Output the (X, Y) coordinate of the center of the cell containing the given text.  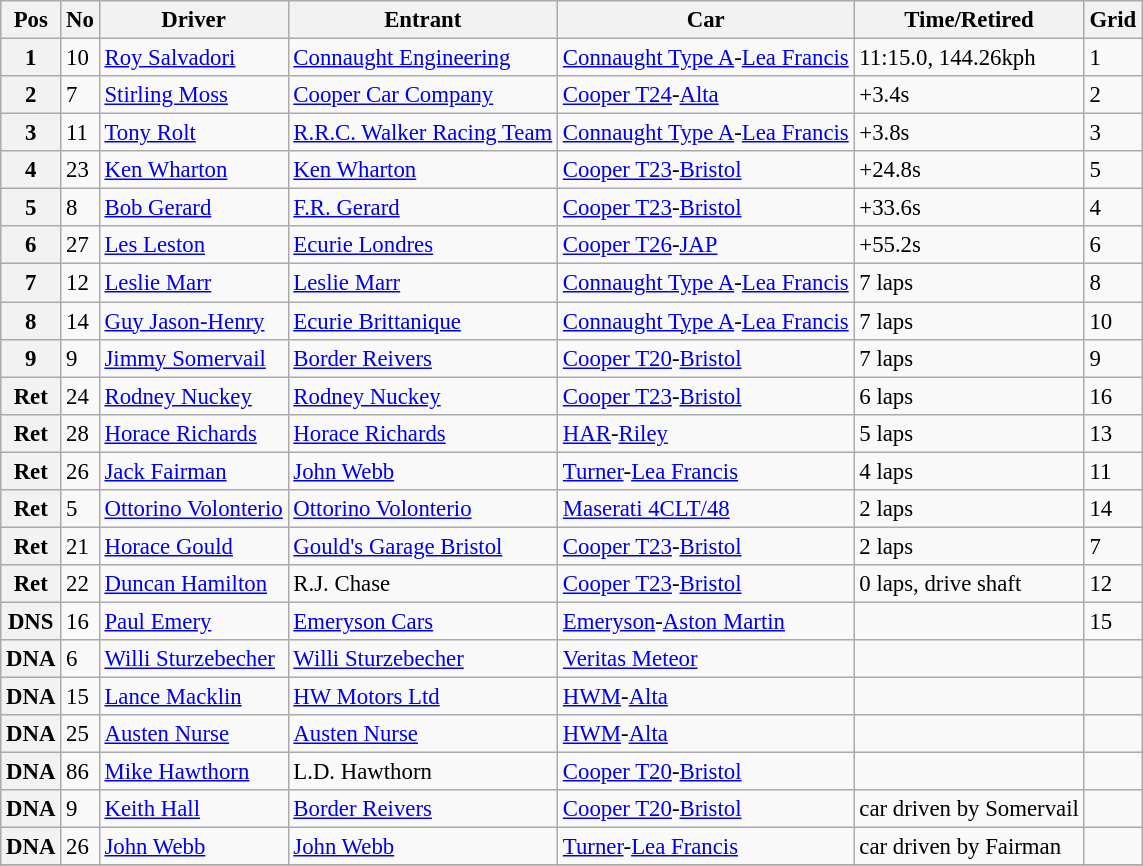
86 (80, 772)
+33.6s (969, 208)
27 (80, 245)
22 (80, 584)
5 laps (969, 433)
Time/Retired (969, 20)
28 (80, 433)
6 laps (969, 396)
11:15.0, 144.26kph (969, 58)
Emeryson-Aston Martin (706, 621)
Mike Hawthorn (194, 772)
Paul Emery (194, 621)
Veritas Meteor (706, 659)
R.J. Chase (423, 584)
+3.8s (969, 133)
Pos (31, 20)
13 (1112, 433)
25 (80, 734)
Bob Gerard (194, 208)
Jack Fairman (194, 471)
23 (80, 170)
DNS (31, 621)
Driver (194, 20)
Guy Jason-Henry (194, 321)
+24.8s (969, 170)
car driven by Somervail (969, 809)
0 laps, drive shaft (969, 584)
Car (706, 20)
F.R. Gerard (423, 208)
R.R.C. Walker Racing Team (423, 133)
Lance Macklin (194, 697)
Jimmy Somervail (194, 358)
Cooper Car Company (423, 95)
Cooper T24-Alta (706, 95)
Cooper T26-JAP (706, 245)
Tony Rolt (194, 133)
Ecurie Londres (423, 245)
21 (80, 546)
Maserati 4CLT/48 (706, 509)
Emeryson Cars (423, 621)
Roy Salvadori (194, 58)
L.D. Hawthorn (423, 772)
Les Leston (194, 245)
24 (80, 396)
Grid (1112, 20)
+3.4s (969, 95)
Entrant (423, 20)
Duncan Hamilton (194, 584)
Stirling Moss (194, 95)
+55.2s (969, 245)
Horace Gould (194, 546)
4 laps (969, 471)
HAR-Riley (706, 433)
car driven by Fairman (969, 847)
Connaught Engineering (423, 58)
Gould's Garage Bristol (423, 546)
HW Motors Ltd (423, 697)
Keith Hall (194, 809)
Ecurie Brittanique (423, 321)
No (80, 20)
